Determine the [x, y] coordinate at the center of the cell enclosing the given text.  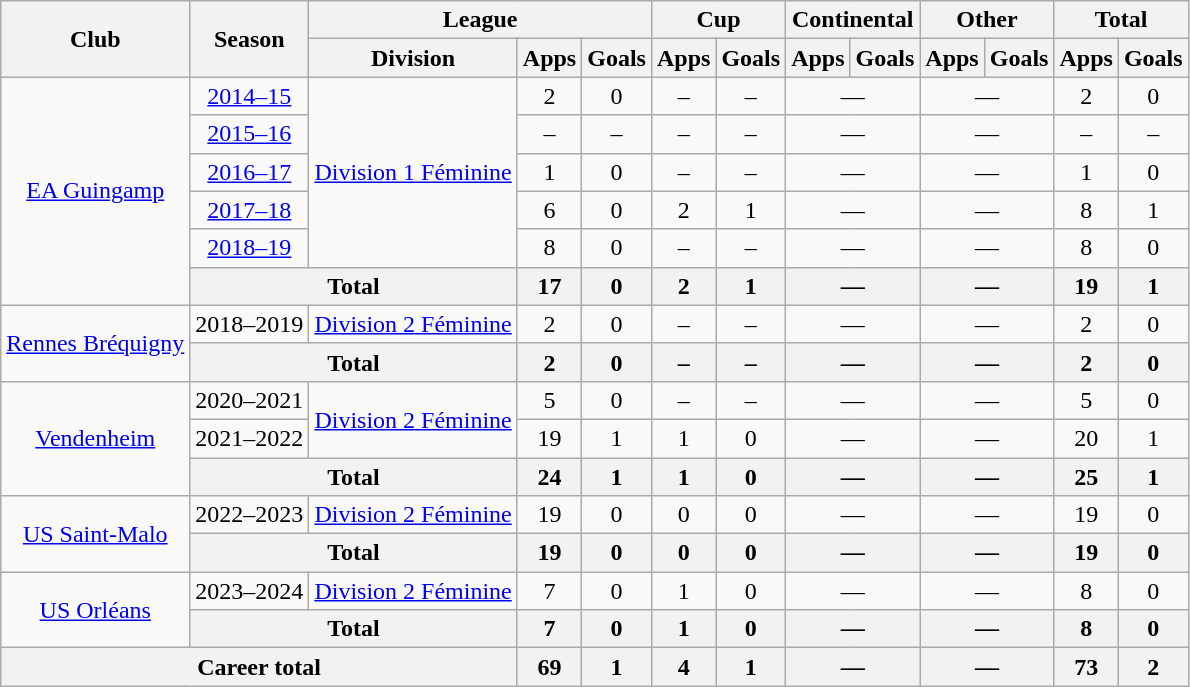
US Saint-Malo [96, 534]
17 [549, 286]
4 [683, 667]
20 [1086, 438]
Career total [260, 667]
2018–19 [250, 248]
24 [549, 477]
2020–2021 [250, 400]
EA Guingamp [96, 191]
Cup [718, 20]
Continental [853, 20]
2022–2023 [250, 515]
6 [549, 210]
2014–15 [250, 96]
US Orléans [96, 610]
2021–2022 [250, 438]
Division 1 Féminine [413, 172]
Vendenheim [96, 438]
73 [1086, 667]
2017–18 [250, 210]
69 [549, 667]
Rennes Bréquigny [96, 343]
Club [96, 39]
2018–2019 [250, 324]
League [480, 20]
Other [987, 20]
2015–16 [250, 134]
2016–17 [250, 172]
25 [1086, 477]
Season [250, 39]
2023–2024 [250, 591]
Division [413, 58]
